Provide the [X, Y] coordinate of the cell's center where the given text is located.  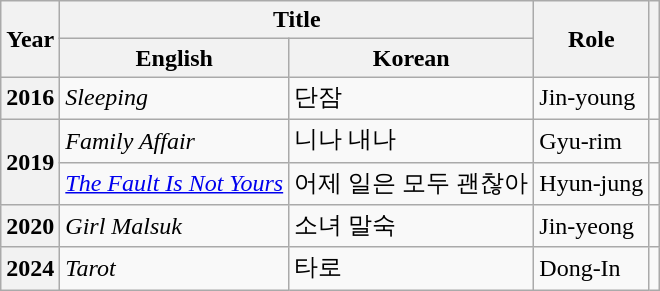
Title [297, 20]
Jin-yeong [592, 226]
Sleeping [174, 98]
The Fault Is Not Yours [174, 184]
Girl Malsuk [174, 226]
Jin-young [592, 98]
소녀 말숙 [412, 226]
2024 [30, 268]
단잠 [412, 98]
2016 [30, 98]
니나 내나 [412, 140]
타로 [412, 268]
Family Affair [174, 140]
2019 [30, 162]
Hyun-jung [592, 184]
Korean [412, 58]
어제 일은 모두 괜찮아 [412, 184]
English [174, 58]
Tarot [174, 268]
Dong-In [592, 268]
2020 [30, 226]
Gyu-rim [592, 140]
Year [30, 39]
Role [592, 39]
